For the text-containing cell, return its midpoint in (x, y) coordinate format. 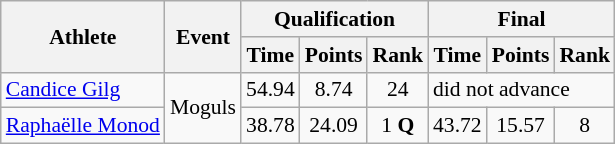
15.57 (521, 126)
24.09 (334, 126)
24 (398, 90)
54.94 (270, 90)
Final (522, 19)
Candice Gilg (83, 90)
Athlete (83, 36)
Qualification (334, 19)
did not advance (522, 90)
Event (203, 36)
Raphaëlle Monod (83, 126)
38.78 (270, 126)
8.74 (334, 90)
8 (584, 126)
Moguls (203, 108)
1 Q (398, 126)
43.72 (458, 126)
